Extract the (X, Y) coordinate from the center of the cell holding the provided text.  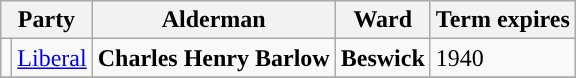
Party (46, 20)
1940 (502, 58)
Term expires (502, 20)
Liberal (52, 58)
Charles Henry Barlow (214, 58)
Ward (382, 20)
Beswick (382, 58)
Alderman (214, 20)
